Scan for the cell matching the given text and deliver its [x, y] coordinate at center. 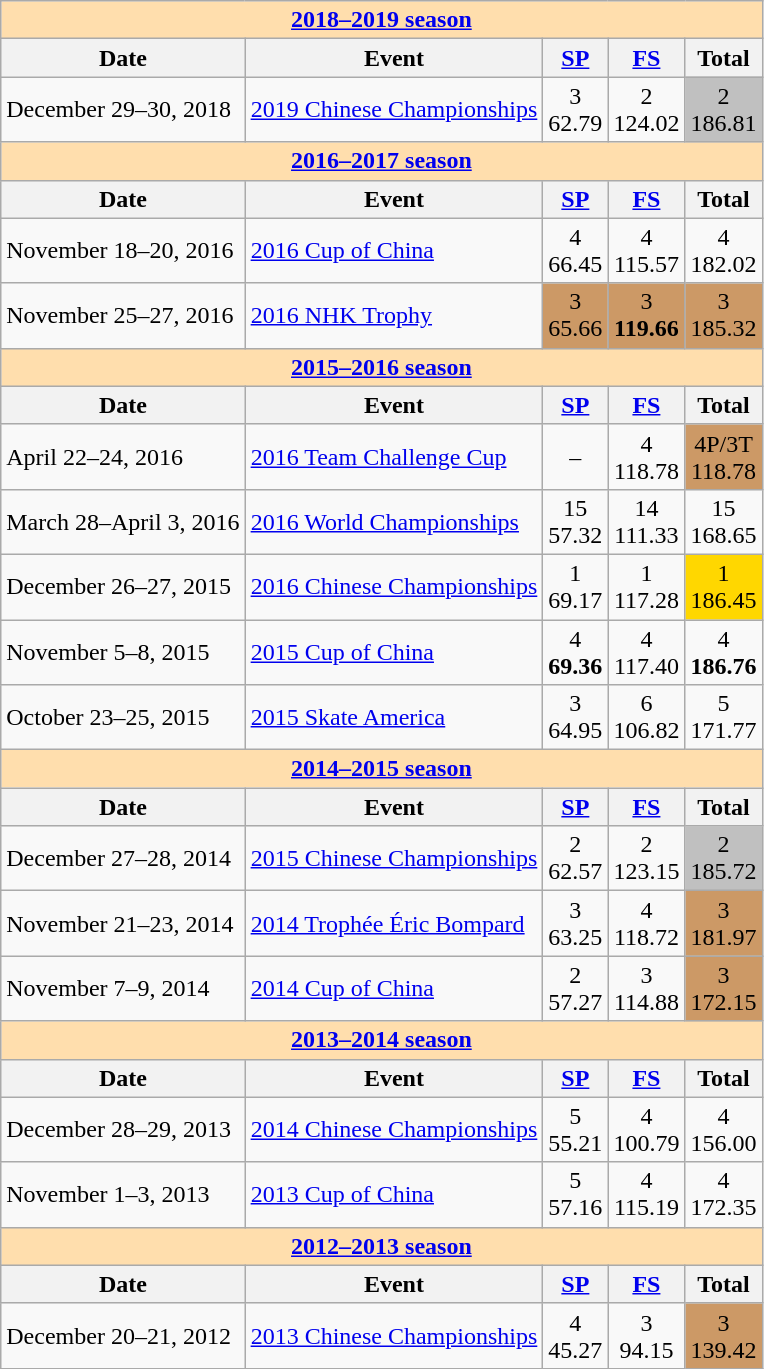
2015 Skate America [394, 718]
4 115.57 [646, 250]
December 20–21, 2012 [123, 1336]
3 64.95 [576, 718]
2 186.81 [724, 110]
5 55.21 [576, 1130]
2 185.72 [724, 858]
October 23–25, 2015 [123, 718]
4 156.00 [724, 1130]
– [576, 456]
2013 Cup of China [394, 1194]
November 7–9, 2014 [123, 988]
2018–2019 season [382, 20]
April 22–24, 2016 [123, 456]
2016 Cup of China [394, 250]
2015–2016 season [382, 367]
November 25–27, 2016 [123, 316]
3 94.15 [646, 1336]
4 182.02 [724, 250]
4 45.27 [576, 1336]
14 111.33 [646, 522]
3 119.66 [646, 316]
2019 Chinese Championships [394, 110]
6 106.82 [646, 718]
2014 Chinese Championships [394, 1130]
December 27–28, 2014 [123, 858]
November 1–3, 2013 [123, 1194]
2013–2014 season [382, 1040]
4 117.40 [646, 652]
March 28–April 3, 2016 [123, 522]
2 62.57 [576, 858]
November 18–20, 2016 [123, 250]
November 21–23, 2014 [123, 924]
2014 Cup of China [394, 988]
2014–2015 season [382, 769]
December 26–27, 2015 [123, 586]
5 57.16 [576, 1194]
2 124.02 [646, 110]
2013 Chinese Championships [394, 1336]
2016 World Championships [394, 522]
3 114.88 [646, 988]
November 5–8, 2015 [123, 652]
3 185.32 [724, 316]
2012–2013 season [382, 1246]
4P/3T 118.78 [724, 456]
1 69.17 [576, 586]
December 28–29, 2013 [123, 1130]
2016 Chinese Championships [394, 586]
2015 Chinese Championships [394, 858]
4 69.36 [576, 652]
4 186.76 [724, 652]
4 66.45 [576, 250]
5 171.77 [724, 718]
2016 NHK Trophy [394, 316]
15 168.65 [724, 522]
4 115.19 [646, 1194]
3 65.66 [576, 316]
3 62.79 [576, 110]
2 123.15 [646, 858]
4 100.79 [646, 1130]
December 29–30, 2018 [123, 110]
4 118.78 [646, 456]
2 57.27 [576, 988]
15 57.32 [576, 522]
2014 Trophée Éric Bompard [394, 924]
1 117.28 [646, 586]
3 172.15 [724, 988]
2015 Cup of China [394, 652]
2016–2017 season [382, 161]
3 181.97 [724, 924]
4 118.72 [646, 924]
1 186.45 [724, 586]
3 63.25 [576, 924]
2016 Team Challenge Cup [394, 456]
4 172.35 [724, 1194]
3 139.42 [724, 1336]
